Search for the cell housing the specified text and yield its (X, Y) center coordinate. 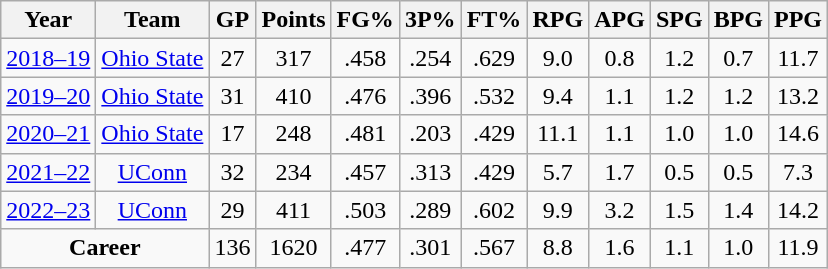
.203 (430, 134)
9.4 (558, 96)
GP (232, 20)
1.7 (620, 172)
2020–21 (48, 134)
.313 (430, 172)
14.6 (798, 134)
.602 (494, 210)
13.2 (798, 96)
FG% (365, 20)
136 (232, 248)
2019–20 (48, 96)
234 (294, 172)
.254 (430, 58)
0.7 (738, 58)
.457 (365, 172)
248 (294, 134)
.567 (494, 248)
5.7 (558, 172)
.532 (494, 96)
2021–22 (48, 172)
11.1 (558, 134)
31 (232, 96)
0.8 (620, 58)
.289 (430, 210)
11.7 (798, 58)
.476 (365, 96)
317 (294, 58)
32 (232, 172)
1620 (294, 248)
.629 (494, 58)
APG (620, 20)
.396 (430, 96)
1.5 (679, 210)
3P% (430, 20)
27 (232, 58)
.477 (365, 248)
.301 (430, 248)
RPG (558, 20)
Team (152, 20)
.458 (365, 58)
PPG (798, 20)
1.4 (738, 210)
411 (294, 210)
11.9 (798, 248)
9.0 (558, 58)
7.3 (798, 172)
BPG (738, 20)
29 (232, 210)
.503 (365, 210)
14.2 (798, 210)
9.9 (558, 210)
1.6 (620, 248)
2018–19 (48, 58)
SPG (679, 20)
Career (105, 248)
2022–23 (48, 210)
8.8 (558, 248)
410 (294, 96)
FT% (494, 20)
3.2 (620, 210)
Year (48, 20)
Points (294, 20)
.481 (365, 134)
17 (232, 134)
